Provide the [x, y] coordinate of the cell's center where the given text is located.  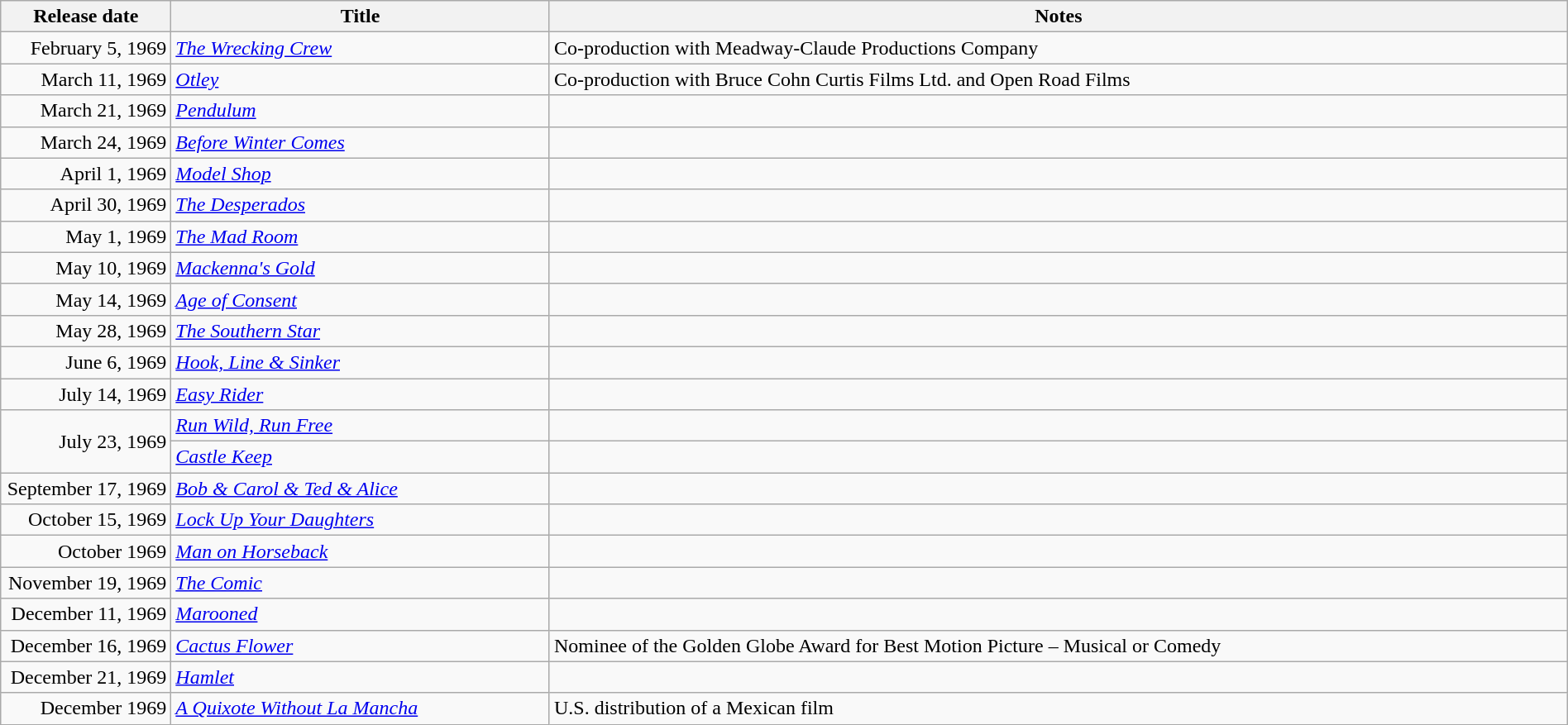
September 17, 1969 [86, 489]
March 11, 1969 [86, 79]
December 1969 [86, 708]
U.S. distribution of a Mexican film [1059, 708]
A Quixote Without La Mancha [361, 708]
Notes [1059, 17]
Bob & Carol & Ted & Alice [361, 489]
Marooned [361, 614]
Hook, Line & Sinker [361, 362]
February 5, 1969 [86, 48]
July 23, 1969 [86, 441]
June 6, 1969 [86, 362]
Hamlet [361, 677]
May 14, 1969 [86, 299]
Pendulum [361, 111]
Age of Consent [361, 299]
Run Wild, Run Free [361, 426]
July 14, 1969 [86, 394]
Lock Up Your Daughters [361, 520]
The Mad Room [361, 236]
Before Winter Comes [361, 142]
Otley [361, 79]
October 15, 1969 [86, 520]
April 30, 1969 [86, 205]
Co-production with Meadway-Claude Productions Company [1059, 48]
Mackenna's Gold [361, 268]
Release date [86, 17]
Nominee of the Golden Globe Award for Best Motion Picture – Musical or Comedy [1059, 646]
May 1, 1969 [86, 236]
Easy Rider [361, 394]
Model Shop [361, 174]
The Comic [361, 583]
The Wrecking Crew [361, 48]
Cactus Flower [361, 646]
Man on Horseback [361, 551]
December 16, 1969 [86, 646]
The Southern Star [361, 331]
March 21, 1969 [86, 111]
November 19, 1969 [86, 583]
December 11, 1969 [86, 614]
April 1, 1969 [86, 174]
December 21, 1969 [86, 677]
May 10, 1969 [86, 268]
Co-production with Bruce Cohn Curtis Films Ltd. and Open Road Films [1059, 79]
Title [361, 17]
May 28, 1969 [86, 331]
The Desperados [361, 205]
Castle Keep [361, 457]
March 24, 1969 [86, 142]
October 1969 [86, 551]
